From the cell containing the given text, extract its center point as (X, Y) coordinate. 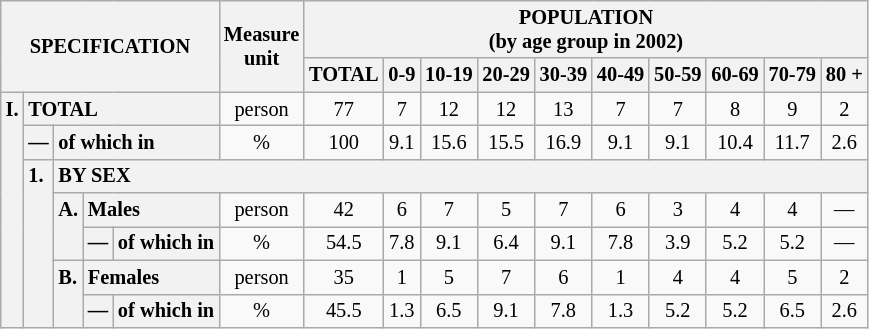
9 (792, 109)
0-9 (402, 75)
30-39 (564, 75)
45.5 (344, 311)
100 (344, 142)
8 (734, 109)
6.4 (506, 243)
77 (344, 109)
50-59 (678, 75)
80 + (844, 75)
70-79 (792, 75)
Females (151, 277)
Measure unit (262, 46)
SPECIFICATION (110, 46)
42 (344, 210)
BY SEX (461, 176)
16.9 (564, 142)
10.4 (734, 142)
B. (68, 294)
POPULATION (by age group in 2002) (586, 29)
20-29 (506, 75)
3.9 (678, 243)
10-19 (448, 75)
11.7 (792, 142)
15.6 (448, 142)
54.5 (344, 243)
I. (12, 210)
1. (38, 243)
35 (344, 277)
13 (564, 109)
60-69 (734, 75)
15.5 (506, 142)
A. (68, 226)
Males (151, 210)
40-49 (620, 75)
3 (678, 210)
